Return the (x, y) coordinate for the center point of the cell that contains the specified text.  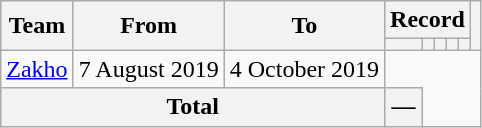
Total (193, 107)
7 August 2019 (148, 69)
To (304, 26)
Team (37, 26)
From (148, 26)
Record (428, 20)
Zakho (37, 69)
— (404, 107)
4 October 2019 (304, 69)
